From the cell containing the given text, extract its center point as (x, y) coordinate. 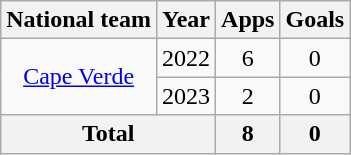
Goals (315, 20)
2022 (186, 58)
Total (108, 134)
2023 (186, 96)
Cape Verde (79, 77)
6 (248, 58)
2 (248, 96)
Year (186, 20)
National team (79, 20)
Apps (248, 20)
8 (248, 134)
